Locate the cell with the specified text and output its (x, y) center coordinate. 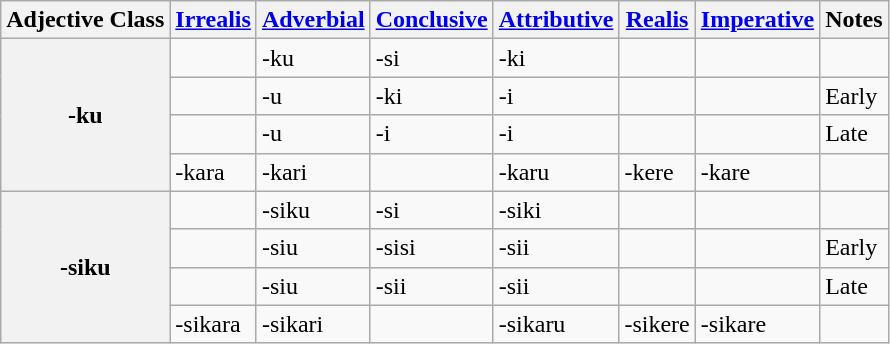
-kare (757, 172)
-kari (313, 172)
-siki (556, 210)
-karu (556, 172)
Attributive (556, 20)
Realis (657, 20)
Imperative (757, 20)
Notes (854, 20)
-sisi (432, 248)
-sikari (313, 324)
Irrealis (214, 20)
-sikaru (556, 324)
-kere (657, 172)
-kara (214, 172)
-sikere (657, 324)
Adjective Class (86, 20)
Adverbial (313, 20)
-sikara (214, 324)
-sikare (757, 324)
Conclusive (432, 20)
